Return (x, y) of the center of cell containing provided text 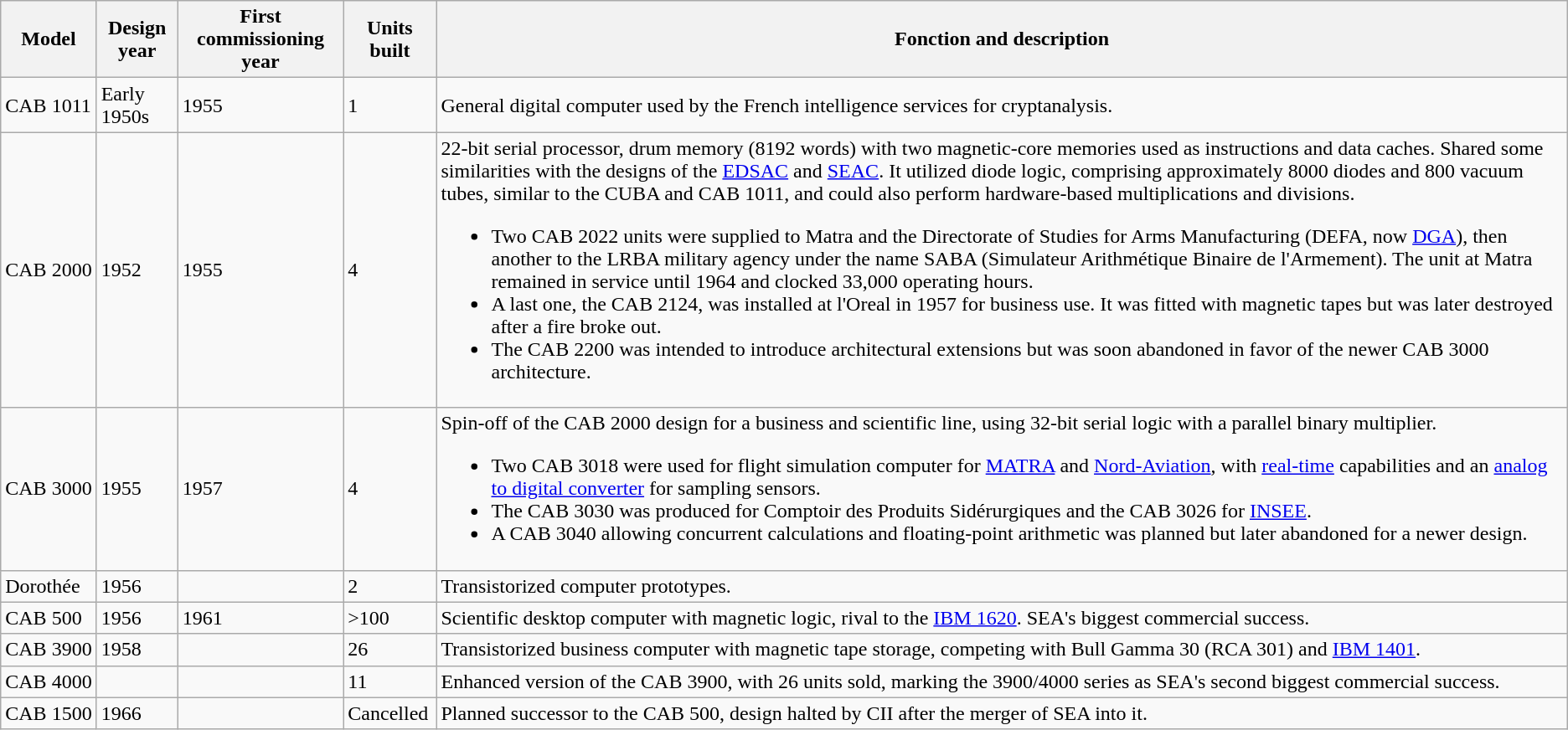
Enhanced version of the CAB 3900, with 26 units sold, marking the 3900/4000 series as SEA's second biggest commercial success. (1002, 681)
Dorothée (49, 586)
CAB 1011 (49, 105)
1958 (137, 650)
CAB 500 (49, 618)
2 (390, 586)
1957 (260, 489)
Fonction and description (1002, 39)
1952 (137, 270)
General digital computer used by the French intelligence services for cryptanalysis. (1002, 105)
Early 1950s (137, 105)
Transistorized business computer with magnetic tape storage, competing with Bull Gamma 30 (RCA 301) and IBM 1401. (1002, 650)
>100 (390, 618)
26 (390, 650)
Planned successor to the CAB 500, design halted by CII after the merger of SEA into it. (1002, 713)
1966 (137, 713)
CAB 2000 (49, 270)
CAB 1500 (49, 713)
1 (390, 105)
1961 (260, 618)
Units built (390, 39)
First commissioning year (260, 39)
CAB 3900 (49, 650)
Design year (137, 39)
Model (49, 39)
11 (390, 681)
Cancelled (390, 713)
CAB 3000 (49, 489)
CAB 4000 (49, 681)
Transistorized computer prototypes. (1002, 586)
Scientific desktop computer with magnetic logic, rival to the IBM 1620. SEA's biggest commercial success. (1002, 618)
